Find where the given text appears and provide that cell's center as (X, Y) coordinate. 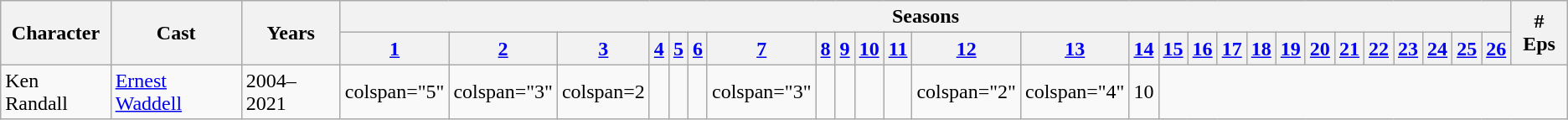
7 (761, 49)
24 (1437, 49)
Ken Randall (55, 92)
Ernest Waddell (176, 92)
Cast (176, 33)
colspan="2" (967, 92)
25 (1467, 49)
2 (503, 49)
14 (1144, 49)
4 (658, 49)
20 (1320, 49)
Character (55, 33)
15 (1173, 49)
# Eps (1540, 33)
13 (1075, 49)
colspan="5" (395, 92)
18 (1261, 49)
5 (678, 49)
17 (1231, 49)
23 (1409, 49)
22 (1379, 49)
2004–2021 (291, 92)
colspan="4" (1075, 92)
6 (697, 49)
12 (967, 49)
3 (603, 49)
26 (1496, 49)
11 (898, 49)
1 (395, 49)
9 (844, 49)
16 (1203, 49)
21 (1349, 49)
8 (826, 49)
colspan=2 (603, 92)
Years (291, 33)
Seasons (925, 17)
19 (1290, 49)
